Extract the [X, Y] coordinate from the center of the cell holding the provided text.  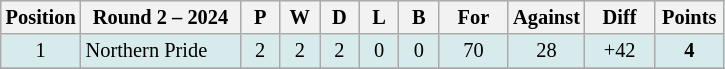
70 [474, 51]
B [419, 17]
Diff [620, 17]
Round 2 – 2024 [161, 17]
4 [689, 51]
Position [41, 17]
W [300, 17]
P [260, 17]
Against [546, 17]
28 [546, 51]
D [340, 17]
Northern Pride [161, 51]
1 [41, 51]
For [474, 17]
Points [689, 17]
+42 [620, 51]
L [379, 17]
